Identify which cell holds the provided text, then report its (X, Y) central coordinate. 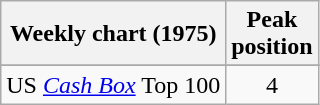
4 (272, 85)
Peakposition (272, 34)
US Cash Box Top 100 (114, 85)
Weekly chart (1975) (114, 34)
